Capture the cell that displays the provided text and extract its [X, Y] central coordinate. 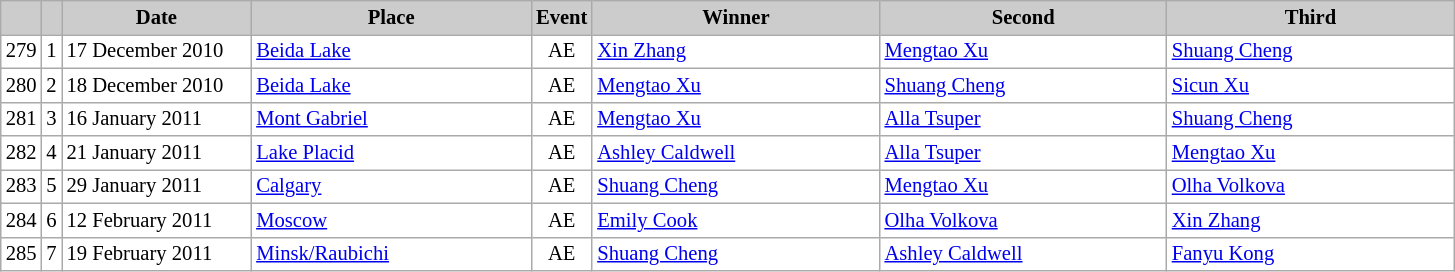
Second [1024, 17]
Calgary [391, 186]
Winner [736, 17]
Date [157, 17]
Emily Cook [736, 220]
18 December 2010 [157, 85]
Sicun Xu [1310, 85]
Third [1310, 17]
17 December 2010 [157, 51]
Lake Placid [391, 153]
Fanyu Kong [1310, 254]
Mont Gabriel [391, 119]
3 [51, 119]
29 January 2011 [157, 186]
12 February 2011 [157, 220]
1 [51, 51]
Event [562, 17]
283 [22, 186]
Place [391, 17]
Moscow [391, 220]
4 [51, 153]
285 [22, 254]
6 [51, 220]
284 [22, 220]
Minsk/Raubichi [391, 254]
7 [51, 254]
5 [51, 186]
279 [22, 51]
21 January 2011 [157, 153]
2 [51, 85]
280 [22, 85]
16 January 2011 [157, 119]
281 [22, 119]
19 February 2011 [157, 254]
282 [22, 153]
